Output the [X, Y] coordinate of the center of the cell containing the given text.  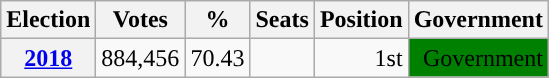
Position [361, 20]
884,456 [140, 58]
2018 [48, 58]
1st [361, 58]
Election [48, 20]
% [218, 20]
70.43 [218, 58]
Votes [140, 20]
Seats [282, 20]
